Capture the cell that displays the provided text and extract its (x, y) central coordinate. 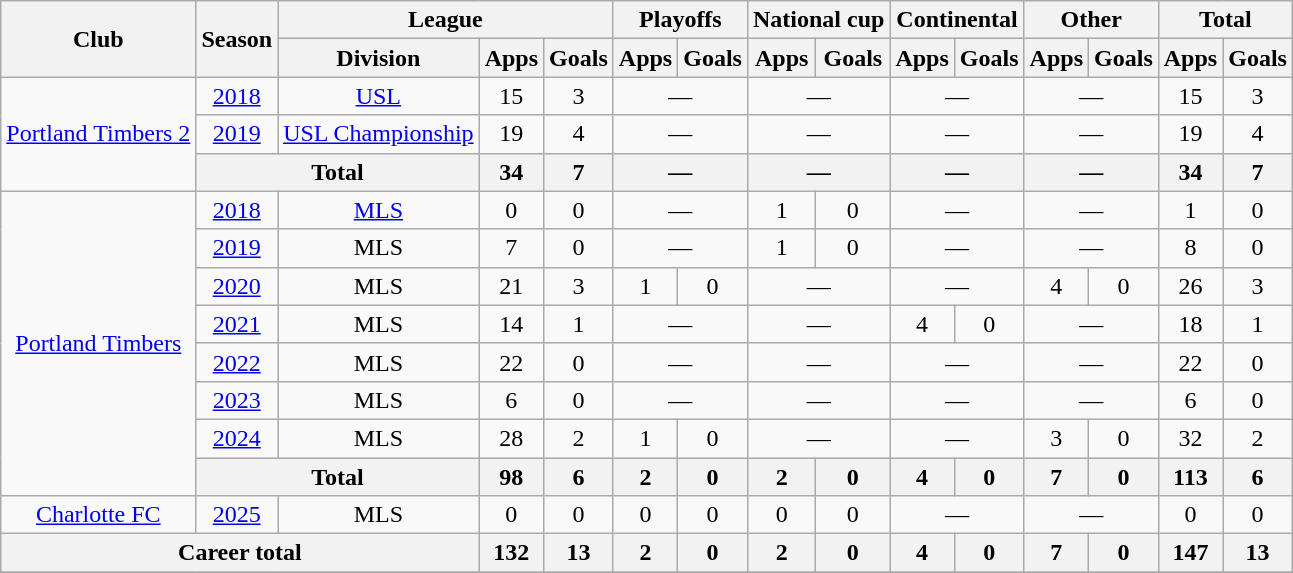
USL (379, 96)
Playoffs (680, 20)
National cup (818, 20)
Club (98, 39)
Continental (957, 20)
Portland Timbers 2 (98, 134)
98 (511, 477)
21 (511, 286)
Portland Timbers (98, 343)
2022 (237, 362)
26 (1190, 286)
2021 (237, 324)
147 (1190, 553)
2024 (237, 438)
8 (1190, 248)
132 (511, 553)
18 (1190, 324)
League (446, 20)
Charlotte FC (98, 515)
32 (1190, 438)
Division (379, 58)
2020 (237, 286)
14 (511, 324)
Career total (240, 553)
2023 (237, 400)
2025 (237, 515)
113 (1190, 477)
Other (1091, 20)
USL Championship (379, 134)
Season (237, 39)
28 (511, 438)
